Search for the cell housing the specified text and yield its [X, Y] center coordinate. 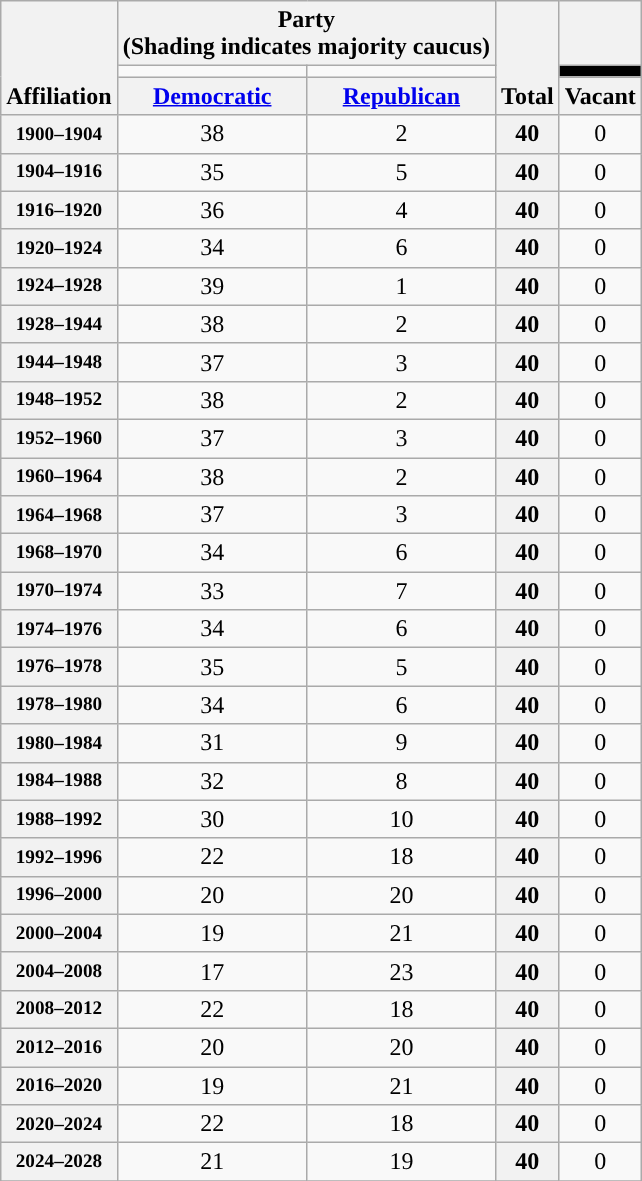
1970–1974 [59, 591]
39 [212, 286]
1978–1980 [59, 705]
23 [401, 971]
33 [212, 591]
2012–2016 [59, 1047]
Affiliation [59, 58]
9 [401, 743]
1964–1968 [59, 515]
1960–1964 [59, 477]
1988–1992 [59, 819]
1944–1948 [59, 362]
1968–1970 [59, 553]
1900–1904 [59, 134]
1 [401, 286]
1948–1952 [59, 400]
1980–1984 [59, 743]
1992–1996 [59, 857]
7 [401, 591]
2004–2008 [59, 971]
2000–2004 [59, 933]
Democratic [212, 96]
1952–1960 [59, 438]
1928–1944 [59, 324]
8 [401, 781]
17 [212, 971]
1984–1988 [59, 781]
2016–2020 [59, 1085]
1996–2000 [59, 895]
1920–1924 [59, 248]
31 [212, 743]
30 [212, 819]
Party (Shading indicates majority caucus) [306, 34]
1916–1920 [59, 210]
36 [212, 210]
2020–2024 [59, 1124]
1976–1978 [59, 667]
4 [401, 210]
1904–1916 [59, 172]
2024–2028 [59, 1162]
1974–1976 [59, 629]
10 [401, 819]
Vacant [600, 96]
32 [212, 781]
2008–2012 [59, 1009]
Republican [401, 96]
Total [528, 58]
1924–1928 [59, 286]
